Provide the (X, Y) coordinate of the cell's center where the given text is located.  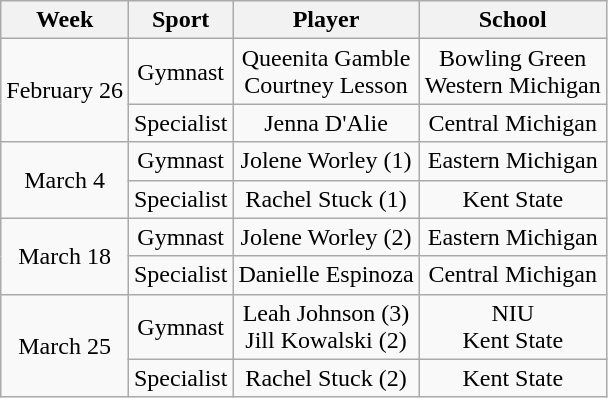
Danielle Espinoza (326, 275)
Leah Johnson (3)Jill Kowalski (2) (326, 326)
Jolene Worley (2) (326, 237)
Jolene Worley (1) (326, 161)
Queenita GambleCourtney Lesson (326, 72)
Bowling GreenWestern Michigan (512, 72)
March 25 (65, 346)
Rachel Stuck (2) (326, 378)
Sport (180, 20)
Player (326, 20)
Jenna D'Alie (326, 123)
School (512, 20)
March 18 (65, 256)
NIUKent State (512, 326)
February 26 (65, 90)
March 4 (65, 180)
Rachel Stuck (1) (326, 199)
Week (65, 20)
